Find where the given text appears and provide that cell's center as (x, y) coordinate. 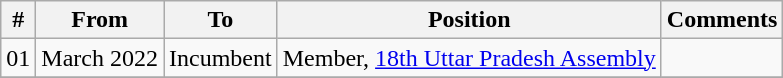
From (100, 20)
Member, 18th Uttar Pradesh Assembly (469, 58)
01 (18, 58)
Incumbent (221, 58)
# (18, 20)
Position (469, 20)
To (221, 20)
Comments (722, 20)
March 2022 (100, 58)
